For the text-containing cell, return its midpoint in (X, Y) coordinate format. 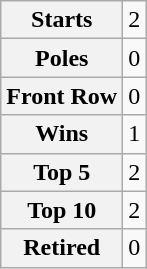
Starts (62, 20)
1 (134, 134)
Front Row (62, 96)
Retired (62, 248)
Top 5 (62, 172)
Top 10 (62, 210)
Wins (62, 134)
Poles (62, 58)
